Return the (X, Y) coordinate for the center point of the cell that contains the specified text.  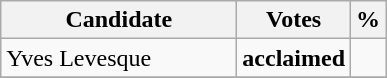
Votes (294, 20)
Yves Levesque (119, 58)
% (368, 20)
Candidate (119, 20)
acclaimed (294, 58)
